Determine the (x, y) coordinate at the center of the cell enclosing the given text.  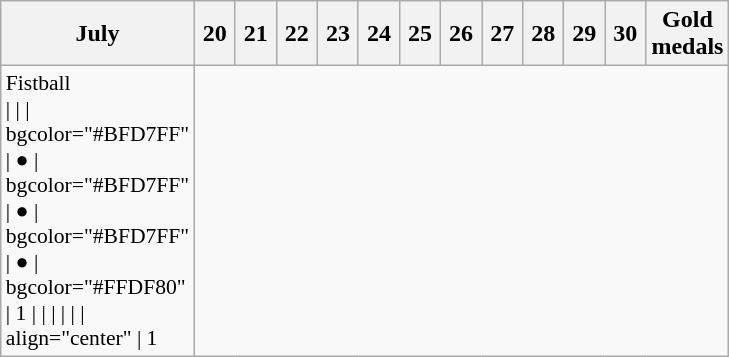
21 (256, 34)
24 (378, 34)
25 (420, 34)
29 (584, 34)
Fistball| | | bgcolor="#BFD7FF" | ● | bgcolor="#BFD7FF" | ● | bgcolor="#BFD7FF" | ● | bgcolor="#FFDF80" | 1 | | | | | | align="center" | 1 (98, 212)
22 (296, 34)
26 (462, 34)
Gold medals (688, 34)
20 (214, 34)
July (98, 34)
30 (626, 34)
23 (338, 34)
27 (502, 34)
28 (544, 34)
